Locate the cell with the specified text and output its [x, y] center coordinate. 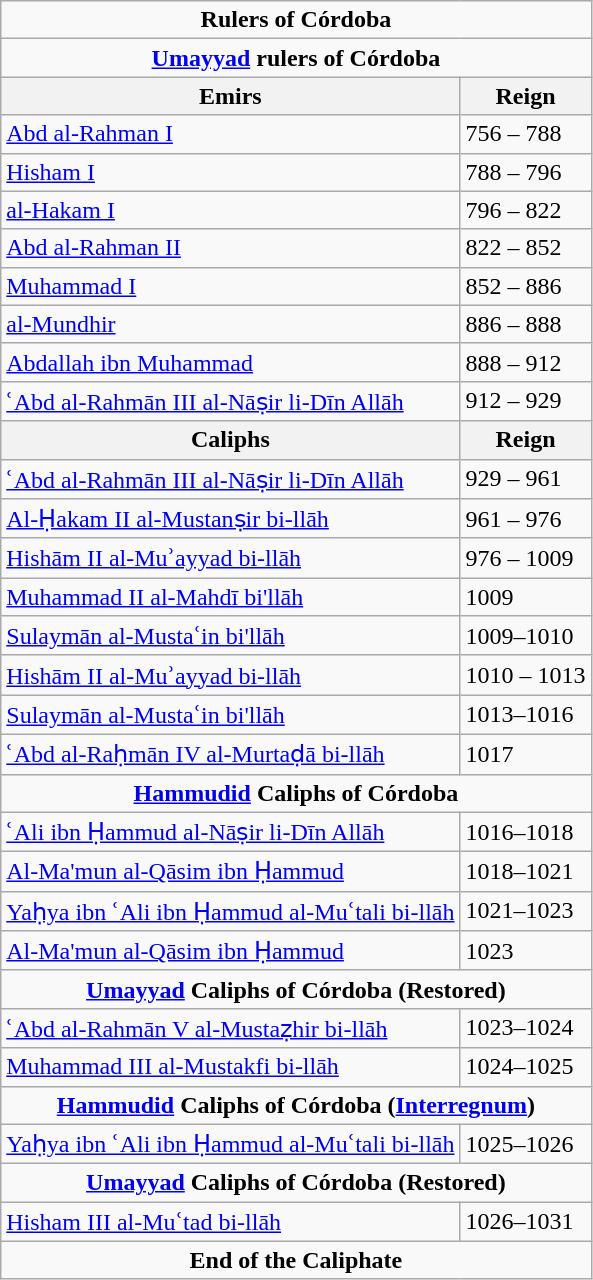
1009 [526, 597]
929 – 961 [526, 479]
Hammudid Caliphs of Córdoba [296, 793]
1013–1016 [526, 715]
1023 [526, 951]
1023–1024 [526, 1028]
1010 – 1013 [526, 675]
1026–1031 [526, 1222]
Muhammad III al-Mustakfi bi-llāh [230, 1067]
Muhammad II al-Mahdī bi'llāh [230, 597]
Umayyad rulers of Córdoba [296, 58]
ʿAbd al-Raḥmān IV al-Murtaḍā bi-llāh [230, 754]
Emirs [230, 96]
1025–1026 [526, 1144]
Al-Ḥakam II al-Mustanṣir bi-llāh [230, 519]
1024–1025 [526, 1067]
Hisham III al-Muʿtad bi-llāh [230, 1222]
Hammudid Caliphs of Córdoba (Interregnum) [296, 1105]
Abd al-Rahman II [230, 248]
1018–1021 [526, 872]
al-Hakam I [230, 210]
756 – 788 [526, 134]
852 – 886 [526, 286]
Caliphs [230, 440]
888 – 912 [526, 362]
ʿAbd al-Rahmān V al-Mustaẓhir bi-llāh [230, 1028]
796 – 822 [526, 210]
Rulers of Córdoba [296, 20]
Hisham I [230, 172]
912 – 929 [526, 401]
1009–1010 [526, 636]
1021–1023 [526, 911]
976 – 1009 [526, 558]
788 – 796 [526, 172]
ʿAli ibn Ḥammud al-Nāṣir li-Dīn Allāh [230, 832]
Muhammad I [230, 286]
Abdallah ibn Muhammad [230, 362]
Abd al-Rahman I [230, 134]
822 – 852 [526, 248]
961 – 976 [526, 519]
End of the Caliphate [296, 1260]
al-Mundhir [230, 324]
886 – 888 [526, 324]
1016–1018 [526, 832]
1017 [526, 754]
